Search for the cell housing the specified text and yield its [X, Y] center coordinate. 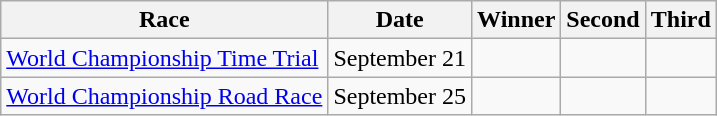
September 25 [400, 96]
September 21 [400, 58]
Race [164, 20]
World Championship Time Trial [164, 58]
Date [400, 20]
Third [680, 20]
World Championship Road Race [164, 96]
Winner [516, 20]
Second [603, 20]
